Output the (X, Y) coordinate of the center of the cell containing the given text.  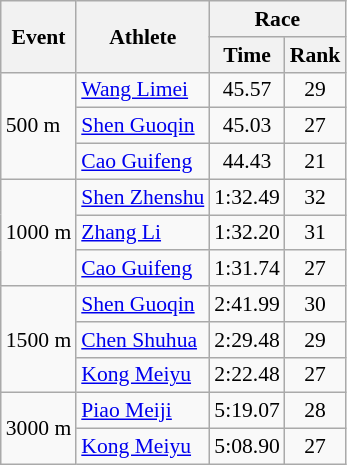
1:32.49 (246, 197)
28 (316, 411)
1:32.20 (246, 233)
45.57 (246, 90)
Rank (316, 55)
44.43 (246, 162)
5:19.07 (246, 411)
500 m (38, 126)
Chen Shuhua (142, 340)
Race (277, 19)
1500 m (38, 340)
3000 m (38, 428)
5:08.90 (246, 447)
31 (316, 233)
32 (316, 197)
2:41.99 (246, 304)
30 (316, 304)
1:31.74 (246, 269)
Time (246, 55)
Piao Meiji (142, 411)
Athlete (142, 36)
Wang Limei (142, 90)
2:22.48 (246, 375)
45.03 (246, 126)
2:29.48 (246, 340)
21 (316, 162)
Zhang Li (142, 233)
Event (38, 36)
1000 m (38, 232)
Shen Zhenshu (142, 197)
